Detect which cell encompasses the target text, then output its (X, Y) center coordinate. 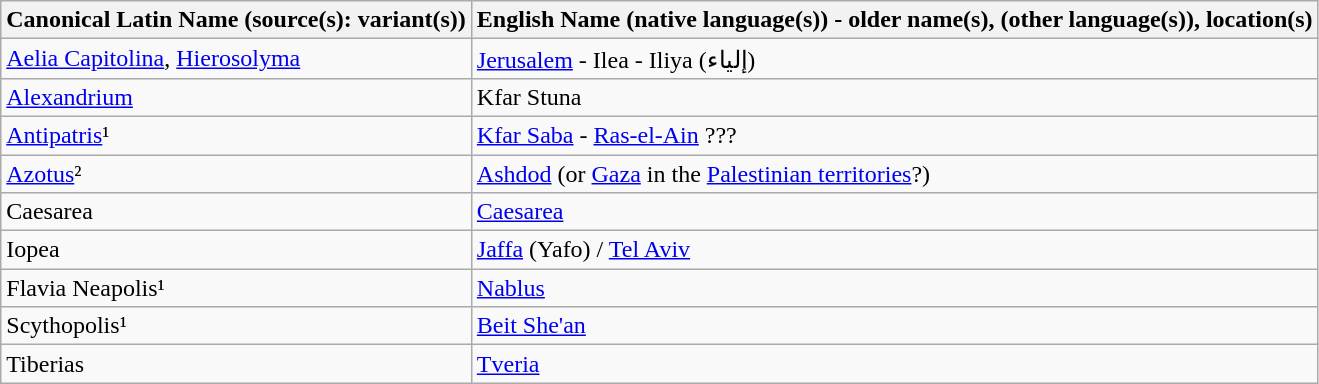
Jaffa (Yafo) / Tel Aviv (894, 250)
Antipatris¹ (236, 135)
Beit She'an (894, 326)
Jerusalem - Ilea - Iliya (إلياء) (894, 59)
Alexandrium (236, 97)
Kfar Stuna (894, 97)
Scythopolis¹ (236, 326)
English Name (native language(s)) - older name(s), (other language(s)), location(s) (894, 20)
Iopea (236, 250)
Tiberias (236, 364)
Flavia Neapolis¹ (236, 288)
Nablus (894, 288)
Ashdod (or Gaza in the Palestinian territories?) (894, 173)
Tveria (894, 364)
Kfar Saba - Ras-el-Ain ??? (894, 135)
Azotus² (236, 173)
Canonical Latin Name (source(s): variant(s)) (236, 20)
Aelia Capitolina, Hierosolyma (236, 59)
